Extract the (X, Y) coordinate from the center of the cell holding the provided text.  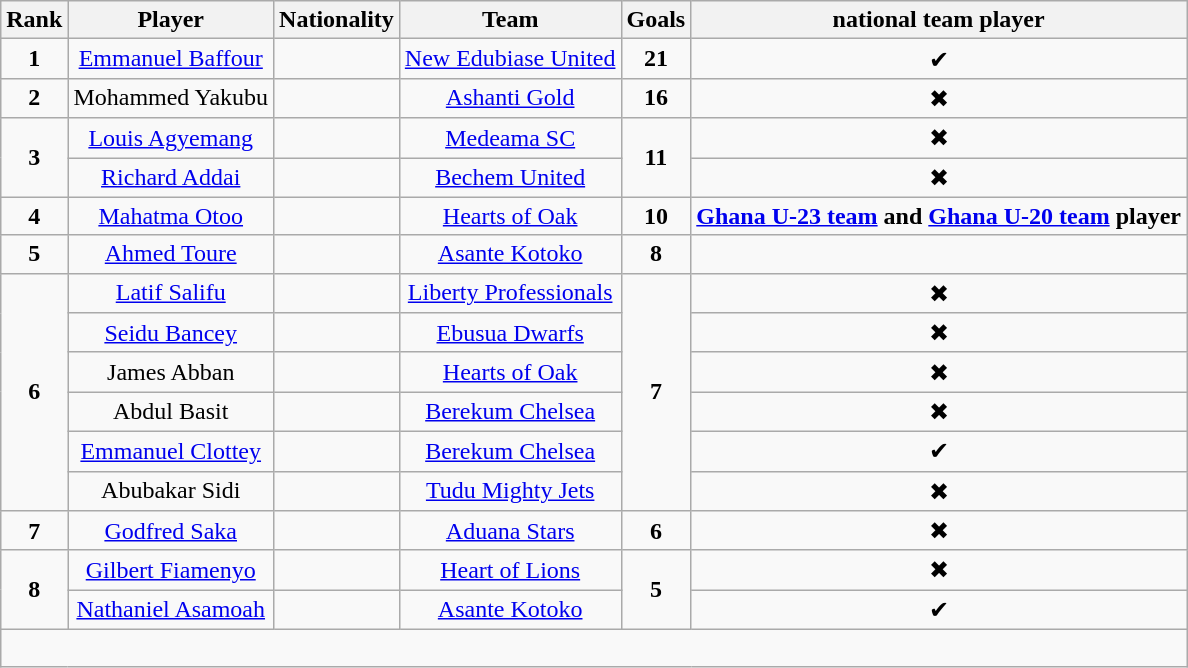
3 (34, 158)
Goals (656, 20)
Ahmed Toure (171, 254)
Godfred Saka (171, 531)
2 (34, 98)
Richard Addai (171, 178)
Tudu Mighty Jets (510, 491)
Rank (34, 20)
Emmanuel Clottey (171, 451)
Team (510, 20)
Liberty Professionals (510, 293)
national team player (939, 20)
11 (656, 158)
Bechem United (510, 178)
Nationality (337, 20)
Medeama SC (510, 138)
Nathaniel Asamoah (171, 610)
Ashanti Gold (510, 98)
Ghana U-23 team and Ghana U-20 team player (939, 216)
Mohammed Yakubu (171, 98)
21 (656, 59)
Latif Salifu (171, 293)
16 (656, 98)
Aduana Stars (510, 531)
Abdul Basit (171, 412)
Abubakar Sidi (171, 491)
Heart of Lions (510, 570)
1 (34, 59)
Ebusua Dwarfs (510, 333)
10 (656, 216)
Gilbert Fiamenyo (171, 570)
4 (34, 216)
Mahatma Otoo (171, 216)
Emmanuel Baffour (171, 59)
Louis Agyemang (171, 138)
James Abban (171, 372)
Seidu Bancey (171, 333)
Player (171, 20)
New Edubiase United (510, 59)
